Identify which cell holds the provided text, then report its [X, Y] central coordinate. 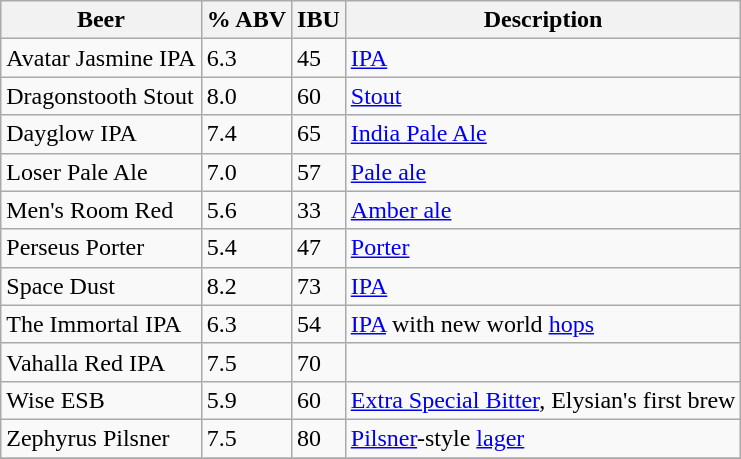
Pilsner-style lager [543, 438]
8.2 [246, 286]
8.0 [246, 96]
India Pale Ale [543, 134]
Dragonstooth Stout [101, 96]
Men's Room Red [101, 210]
IPA with new world hops [543, 324]
Perseus Porter [101, 248]
IBU [319, 20]
73 [319, 286]
7.4 [246, 134]
57 [319, 172]
Stout [543, 96]
5.4 [246, 248]
Loser Pale Ale [101, 172]
80 [319, 438]
Beer [101, 20]
Extra Special Bitter, Elysian's first brew [543, 400]
45 [319, 58]
5.9 [246, 400]
Wise ESB [101, 400]
Pale ale [543, 172]
5.6 [246, 210]
Amber ale [543, 210]
% ABV [246, 20]
Zephyrus Pilsner [101, 438]
54 [319, 324]
65 [319, 134]
Description [543, 20]
Space Dust [101, 286]
47 [319, 248]
The Immortal IPA [101, 324]
Dayglow IPA [101, 134]
7.0 [246, 172]
70 [319, 362]
33 [319, 210]
Porter [543, 248]
Vahalla Red IPA [101, 362]
Avatar Jasmine IPA [101, 58]
